Determine the (x, y) coordinate at the center of the cell enclosing the given text.  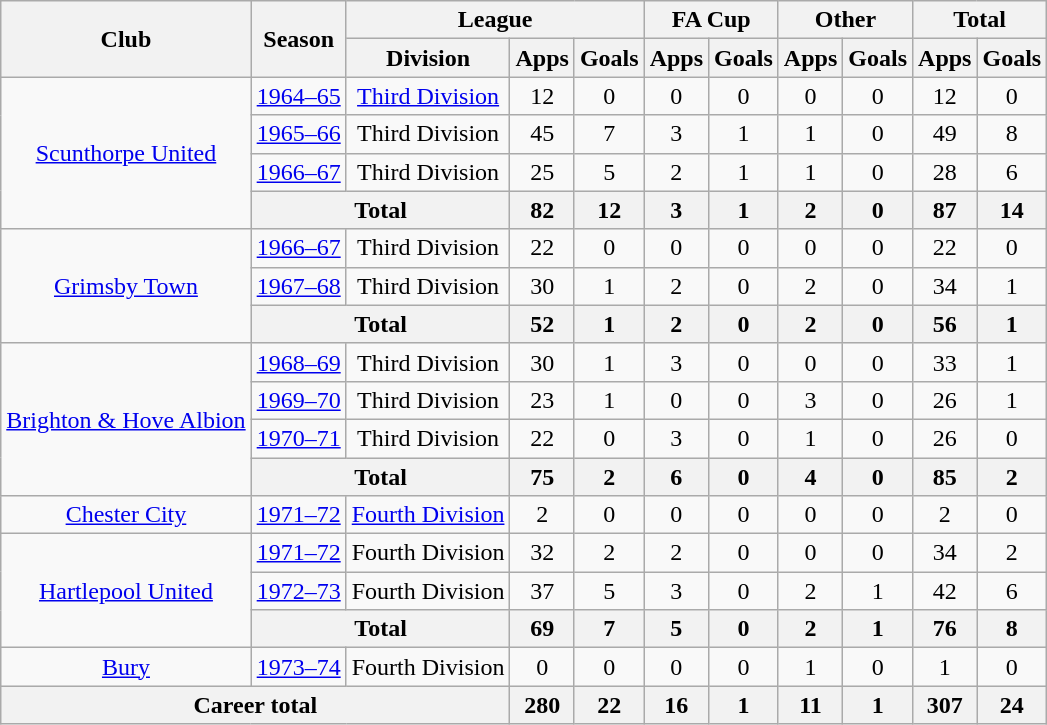
Division (428, 58)
76 (945, 629)
82 (542, 210)
Hartlepool United (126, 591)
37 (542, 591)
Career total (256, 705)
280 (542, 705)
1972–73 (298, 591)
Scunthorpe United (126, 153)
FA Cup (711, 20)
Chester City (126, 515)
League (495, 20)
45 (542, 134)
Other (845, 20)
307 (945, 705)
Brighton & Hove Albion (126, 419)
23 (542, 400)
49 (945, 134)
1964–65 (298, 96)
1968–69 (298, 362)
33 (945, 362)
52 (542, 324)
1973–74 (298, 667)
87 (945, 210)
25 (542, 172)
1965–66 (298, 134)
16 (676, 705)
14 (1012, 210)
85 (945, 477)
Bury (126, 667)
28 (945, 172)
42 (945, 591)
11 (810, 705)
1967–68 (298, 286)
Club (126, 39)
32 (542, 553)
4 (810, 477)
1970–71 (298, 438)
69 (542, 629)
1969–70 (298, 400)
Season (298, 39)
56 (945, 324)
24 (1012, 705)
Grimsby Town (126, 286)
75 (542, 477)
